Pinpoint the cell where the given text exists, returning its [x, y] midpoint coordinate. 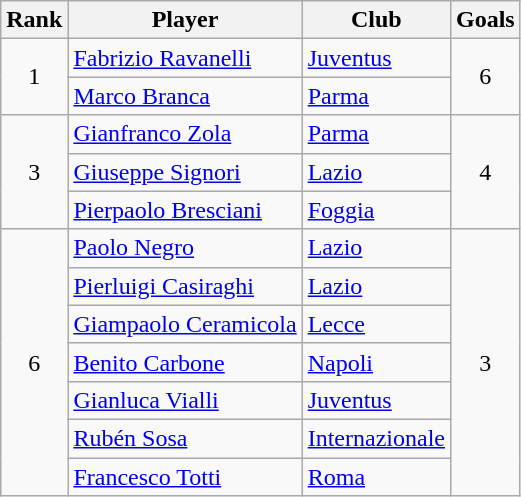
Fabrizio Ravanelli [185, 58]
Paolo Negro [185, 248]
Foggia [376, 210]
1 [34, 77]
Napoli [376, 362]
Benito Carbone [185, 362]
Lecce [376, 324]
4 [485, 172]
Roma [376, 477]
Giuseppe Signori [185, 172]
Club [376, 20]
Player [185, 20]
Rubén Sosa [185, 438]
Marco Branca [185, 96]
Pierluigi Casiraghi [185, 286]
Internazionale [376, 438]
Gianfranco Zola [185, 134]
Rank [34, 20]
Francesco Totti [185, 477]
Giampaolo Ceramicola [185, 324]
Pierpaolo Bresciani [185, 210]
Gianluca Vialli [185, 400]
Goals [485, 20]
